Pinpoint the cell where the given text exists, returning its [x, y] midpoint coordinate. 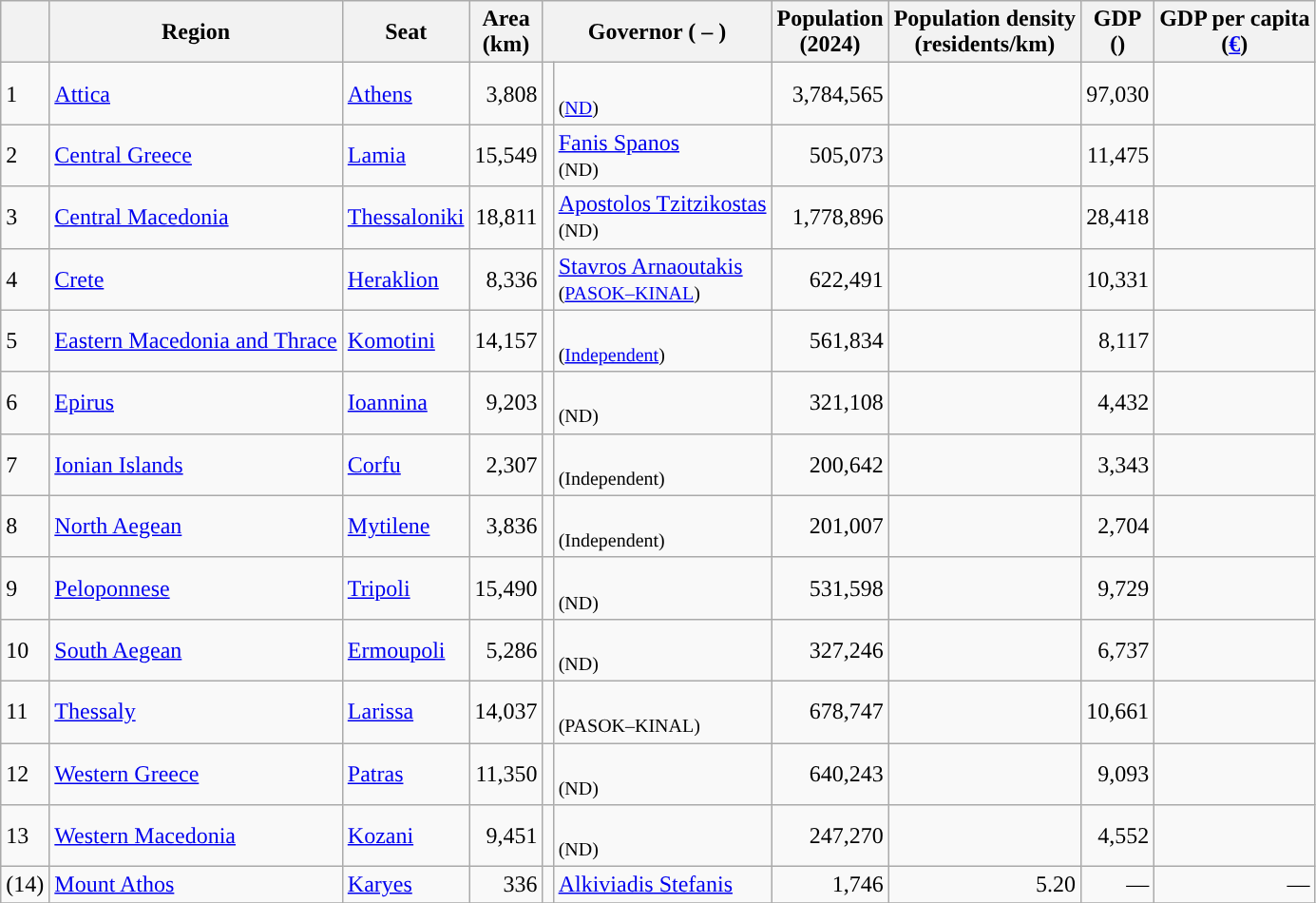
200,642 [830, 464]
10,331 [1117, 279]
8,336 [505, 279]
Lamia [406, 156]
Epirus [196, 403]
2 [25, 156]
Ioannina [406, 403]
10,661 [1117, 711]
14,037 [505, 711]
North Aegean [196, 527]
5,286 [505, 650]
Population(2024) [830, 32]
9,203 [505, 403]
247,270 [830, 836]
2,307 [505, 464]
4 [25, 279]
9,451 [505, 836]
531,598 [830, 587]
336 [505, 885]
9,729 [1117, 587]
678,747 [830, 711]
Central Macedonia [196, 217]
505,073 [830, 156]
15,490 [505, 587]
561,834 [830, 340]
Larissa [406, 711]
5.20 [984, 885]
Crete [196, 279]
9 [25, 587]
12 [25, 774]
11,475 [1117, 156]
Athens [406, 93]
11 [25, 711]
Eastern Macedonia and Thrace [196, 340]
9,093 [1117, 774]
14,157 [505, 340]
2,704 [1117, 527]
Mount Athos [196, 885]
3,808 [505, 93]
Mytilene [406, 527]
15,549 [505, 156]
4,552 [1117, 836]
Governor ( – ) [658, 32]
Patras [406, 774]
Karyes [406, 885]
Seat [406, 32]
Corfu [406, 464]
Alkiviadis Stefanis [662, 885]
(14) [25, 885]
Western Greece [196, 774]
Attica [196, 93]
Central Greece [196, 156]
Peloponnese [196, 587]
622,491 [830, 279]
Komotini [406, 340]
321,108 [830, 403]
Region [196, 32]
Area(km) [505, 32]
6 [25, 403]
Population density(residents/km) [984, 32]
GDP() [1117, 32]
6,737 [1117, 650]
1,778,896 [830, 217]
Thessaloniki [406, 217]
28,418 [1117, 217]
18,811 [505, 217]
11,350 [505, 774]
1 [25, 93]
1,746 [830, 885]
4,432 [1117, 403]
Ionian Islands [196, 464]
640,243 [830, 774]
7 [25, 464]
Thessaly [196, 711]
GDP per capita (€) [1235, 32]
5 [25, 340]
South Aegean [196, 650]
Tripoli [406, 587]
Heraklion [406, 279]
201,007 [830, 527]
3,343 [1117, 464]
3,784,565 [830, 93]
10 [25, 650]
Western Macedonia [196, 836]
(PASOK–KINAL) [662, 711]
Kozani [406, 836]
Ermoupoli [406, 650]
3 [25, 217]
Apostolos Tzitzikostas(ND) [662, 217]
3,836 [505, 527]
8,117 [1117, 340]
13 [25, 836]
327,246 [830, 650]
Stavros Arnaoutakis(PASOK–KINAL) [662, 279]
8 [25, 527]
Fanis Spanos(ND) [662, 156]
97,030 [1117, 93]
